Scan for the cell matching the given text and deliver its (X, Y) coordinate at center. 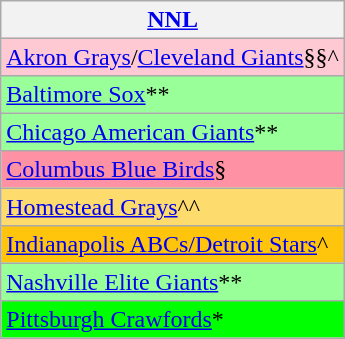
Homestead Grays^^ (173, 206)
Akron Grays/Cleveland Giants§§^ (173, 56)
Pittsburgh Crawfords* (173, 318)
Chicago American Giants** (173, 132)
Columbus Blue Birds§ (173, 170)
Baltimore Sox** (173, 94)
Nashville Elite Giants** (173, 282)
Indianapolis ABCs/Detroit Stars^ (173, 244)
NNL (173, 20)
